Detect which cell encompasses the target text, then output its (x, y) center coordinate. 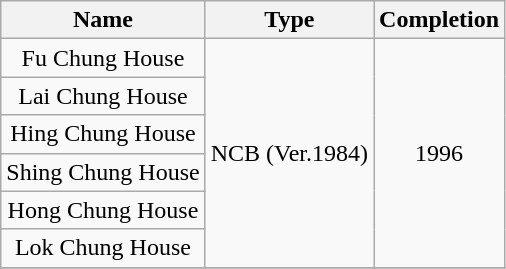
Type (289, 20)
Completion (440, 20)
Lai Chung House (103, 96)
NCB (Ver.1984) (289, 153)
1996 (440, 153)
Lok Chung House (103, 248)
Shing Chung House (103, 172)
Hong Chung House (103, 210)
Hing Chung House (103, 134)
Fu Chung House (103, 58)
Name (103, 20)
